Find where the given text appears and provide that cell's center as [X, Y] coordinate. 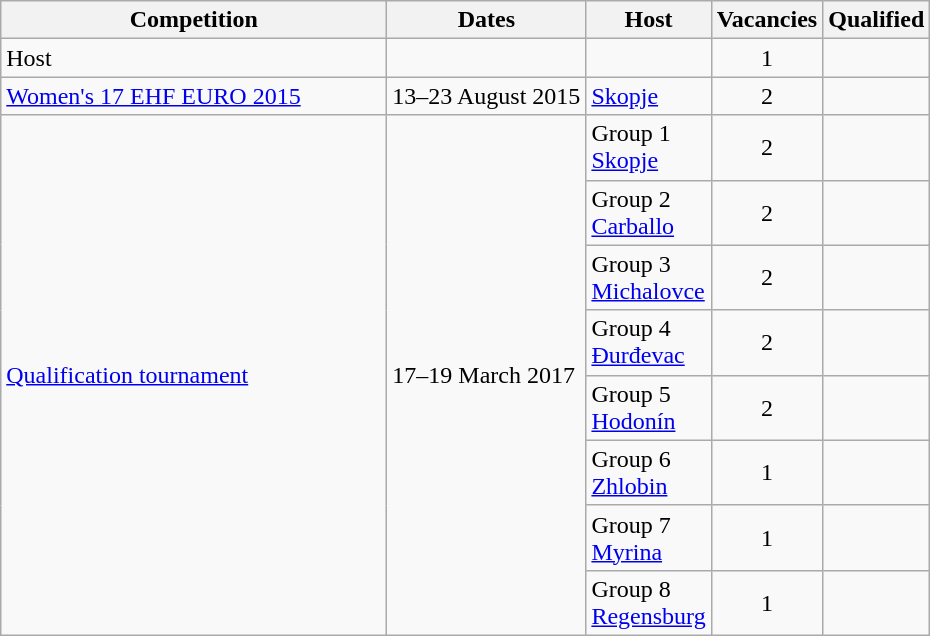
Qualification tournament [194, 375]
Vacancies [767, 20]
Women's 17 EHF EURO 2015 [194, 96]
Group 4 Đurđevac [648, 342]
Group 8 Regensburg [648, 602]
Group 3 Michalovce [648, 278]
Group 5 Hodonín [648, 408]
Dates [486, 20]
Group 2 Carballo [648, 212]
Competition [194, 20]
Group 1 Skopje [648, 148]
Qualified [876, 20]
Skopje [648, 96]
Group 7 Myrina [648, 538]
Group 6 Zhlobin [648, 472]
13–23 August 2015 [486, 96]
17–19 March 2017 [486, 375]
